Return (X, Y) of the center of cell containing provided text 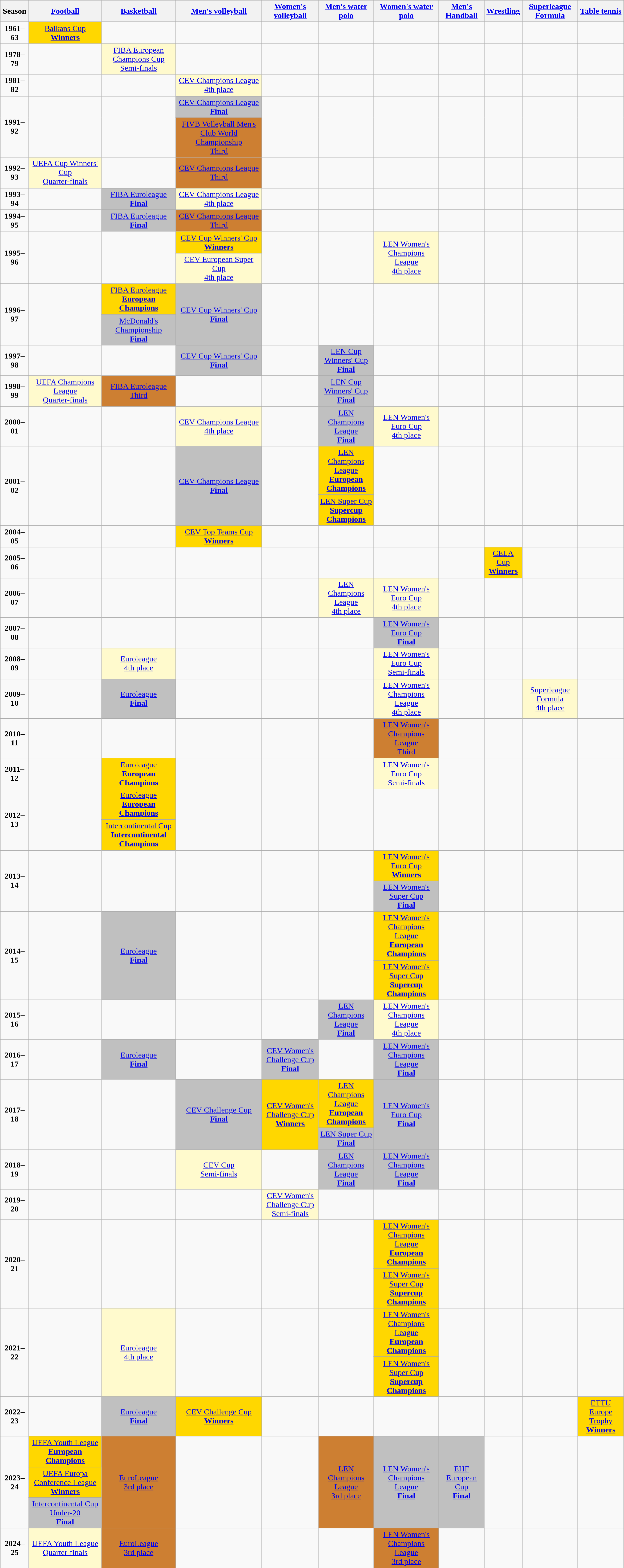
2022–23 (15, 1416)
LEN Women's Champions LeagueThird (406, 738)
Intercontinental Cup IntercontinentalChampions (139, 835)
2018–19 (15, 1170)
2004–05 (15, 536)
2017–18 (15, 1114)
Wrestling (503, 11)
1961–63 (15, 33)
Men's Handball (462, 11)
2000–01 (15, 426)
Football (65, 11)
FIBA Euroleague EuropeanChampions (139, 299)
2015–16 (15, 1020)
CEV Cup Winners' Cup Winners (219, 242)
LEN Women's Super Cup Final (406, 896)
1998–99 (15, 391)
Euroleague4th place (139, 1352)
1994–95 (15, 221)
FIBA Euroleague Τhird (139, 391)
Women's water polo (406, 11)
CEV Top Teams Cup Winners (219, 536)
2010–11 (15, 738)
2023–24 (15, 1482)
Basketball (139, 11)
LEN Women's Champions League3rd place (406, 1548)
2021–22 (15, 1352)
2016–17 (15, 1060)
1997–98 (15, 361)
CEV Women's Challenge CupSemi-finals (290, 1204)
1992–93 (15, 173)
Women's volleyball (290, 11)
2014–15 (15, 956)
Intercontinental Cup Under-20 Final (65, 1513)
LEN Women's Euro CupWinners (406, 866)
2007–08 (15, 633)
Superleague Formula (550, 11)
CEV Challenge Cup Winners (219, 1416)
LEN Champions League4th place (346, 598)
CEV Challenge CupFinal (219, 1114)
CELA CupWinners (503, 562)
Balkans Cup Winners (65, 33)
2024–25 (15, 1548)
EHF European Cup Final (462, 1482)
Men's volleyball (219, 11)
1991–92 (15, 127)
LEN Super Cup SupercupChampions (346, 510)
UEFA Youth LeagueQuarter-finals (65, 1548)
2011–12 (15, 773)
LEN Super CupFinal (346, 1139)
2006–07 (15, 598)
CEV Women's Challenge CupWinners (290, 1114)
2008–09 (15, 663)
2009–10 (15, 698)
1993–94 (15, 199)
UEFA Europa Conference League Winners (65, 1482)
UEFA Champions LeagueQuarter-finals (65, 391)
1995–96 (15, 257)
2020–21 (15, 1264)
1978–79 (15, 59)
UEFA Cup Winners' CupQuarter-finals (65, 173)
Men's water polo (346, 11)
UEFA Youth League European Champions (65, 1451)
Superleague Formula4th place (550, 698)
1996–97 (15, 314)
Season (15, 11)
LEN Champions League3rd place (346, 1482)
2019–20 (15, 1204)
2005–06 (15, 562)
2013–14 (15, 881)
Table tennis (601, 11)
FIVB Volleyball Men's Club World ChampionshipThird (219, 137)
CEV European Super Cup 4th place (219, 268)
2012–13 (15, 819)
CEV CupSemi-finals (219, 1170)
Euroleague 4th place (139, 663)
CEV Women's Challenge CupFinal (290, 1060)
ETTU Europe Trophy Winners (601, 1416)
2001–02 (15, 486)
McDonald's Championship Final (139, 330)
FIBA European Champions CupSemi-finals (139, 59)
1981–82 (15, 85)
